Provide the [X, Y] coordinate of the cell's center where the given text is located.  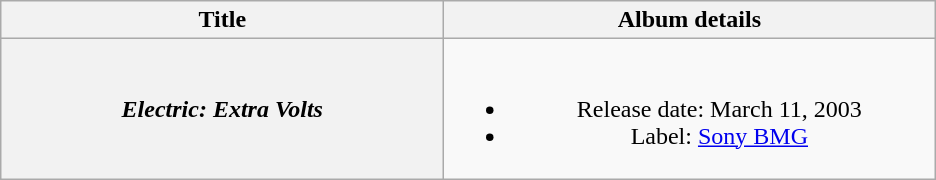
Electric: Extra Volts [222, 109]
Title [222, 20]
Release date: March 11, 2003Label: Sony BMG [690, 109]
Album details [690, 20]
